Capture the cell that displays the provided text and extract its (x, y) central coordinate. 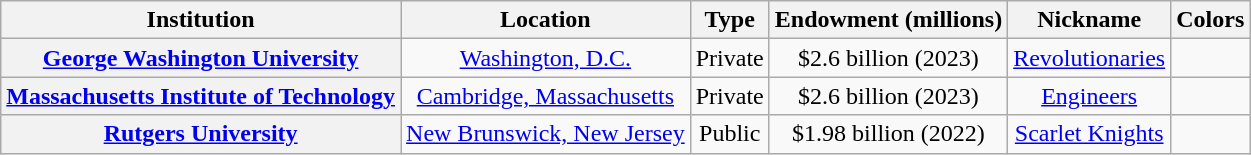
George Washington University (201, 58)
Cambridge, Massachusetts (546, 96)
Type (730, 20)
Endowment (millions) (888, 20)
Scarlet Knights (1090, 134)
New Brunswick, New Jersey (546, 134)
Engineers (1090, 96)
Revolutionaries (1090, 58)
Institution (201, 20)
$1.98 billion (2022) (888, 134)
Location (546, 20)
Colors (1210, 20)
Nickname (1090, 20)
Rutgers University (201, 134)
Massachusetts Institute of Technology (201, 96)
Public (730, 134)
Washington, D.C. (546, 58)
